Provide the [X, Y] coordinate of the cell's center where the given text is located.  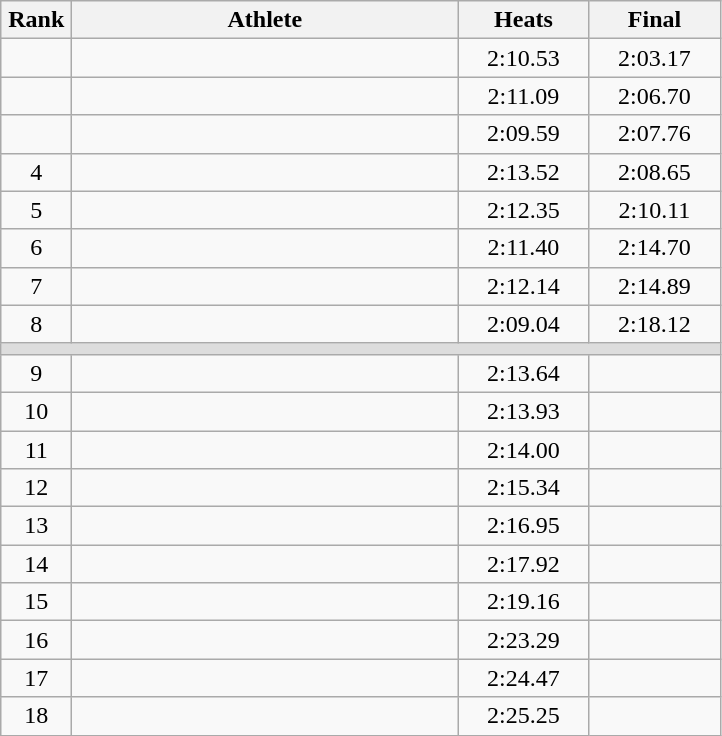
Athlete [265, 20]
10 [36, 411]
2:13.93 [524, 411]
16 [36, 640]
Final [654, 20]
14 [36, 564]
6 [36, 248]
2:18.12 [654, 324]
2:23.29 [524, 640]
2:14.89 [654, 286]
2:14.00 [524, 449]
2:14.70 [654, 248]
7 [36, 286]
2:08.65 [654, 172]
17 [36, 678]
2:06.70 [654, 96]
2:03.17 [654, 58]
18 [36, 716]
2:09.59 [524, 134]
2:11.40 [524, 248]
13 [36, 526]
2:17.92 [524, 564]
9 [36, 373]
15 [36, 602]
11 [36, 449]
2:12.14 [524, 286]
2:09.04 [524, 324]
2:10.11 [654, 210]
2:15.34 [524, 488]
Heats [524, 20]
2:07.76 [654, 134]
2:11.09 [524, 96]
4 [36, 172]
2:10.53 [524, 58]
2:24.47 [524, 678]
2:12.35 [524, 210]
2:13.52 [524, 172]
2:25.25 [524, 716]
2:16.95 [524, 526]
2:19.16 [524, 602]
Rank [36, 20]
5 [36, 210]
12 [36, 488]
8 [36, 324]
2:13.64 [524, 373]
